For the text-containing cell, return its midpoint in [x, y] coordinate format. 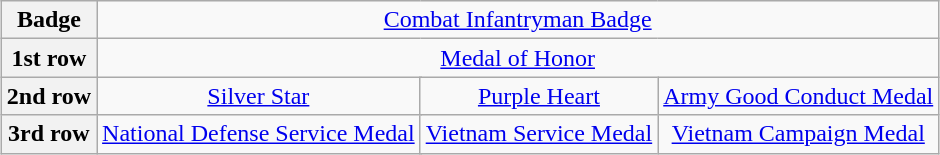
3rd row [48, 134]
Medal of Honor [518, 58]
Purple Heart [539, 96]
2nd row [48, 96]
Vietnam Campaign Medal [798, 134]
Vietnam Service Medal [539, 134]
Combat Infantryman Badge [518, 20]
Army Good Conduct Medal [798, 96]
1st row [48, 58]
National Defense Service Medal [259, 134]
Silver Star [259, 96]
Badge [48, 20]
